Locate the cell with the specified text and output its (x, y) center coordinate. 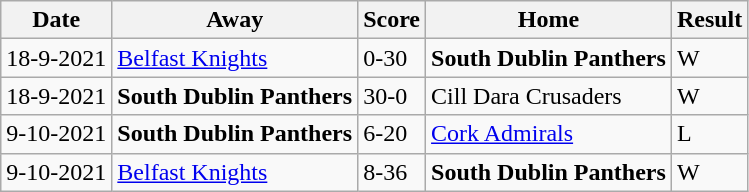
Home (549, 20)
Away (235, 20)
8-36 (392, 172)
L (709, 134)
Cill Dara Crusaders (549, 96)
0-30 (392, 58)
Cork Admirals (549, 134)
Result (709, 20)
30-0 (392, 96)
Date (56, 20)
6-20 (392, 134)
Score (392, 20)
